Extract the [X, Y] coordinate from the center of the cell holding the provided text.  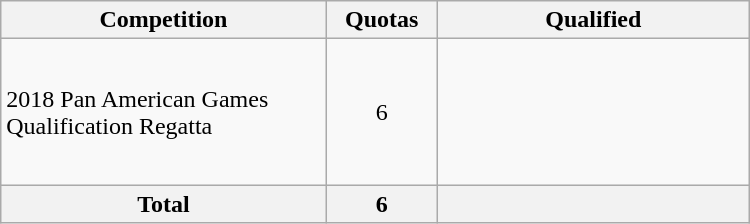
Total [164, 204]
Quotas [382, 20]
2018 Pan American Games Qualification Regatta [164, 112]
Competition [164, 20]
Qualified [593, 20]
